Capture the cell that displays the provided text and extract its (x, y) central coordinate. 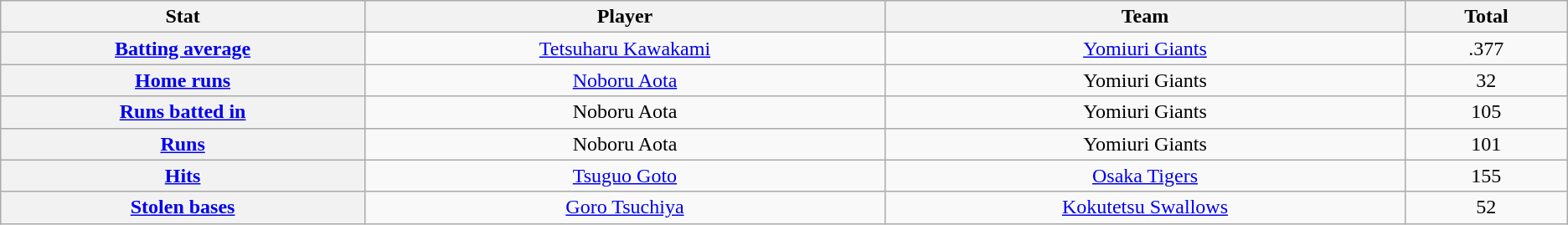
Runs batted in (183, 112)
Runs (183, 144)
155 (1486, 176)
Hits (183, 176)
Tsuguo Goto (625, 176)
.377 (1486, 49)
52 (1486, 207)
Kokutetsu Swallows (1144, 207)
Stolen bases (183, 207)
Home runs (183, 80)
Stat (183, 17)
Tetsuharu Kawakami (625, 49)
32 (1486, 80)
Team (1144, 17)
Player (625, 17)
Total (1486, 17)
Goro Tsuchiya (625, 207)
105 (1486, 112)
Batting average (183, 49)
101 (1486, 144)
Osaka Tigers (1144, 176)
